Provide the [x, y] coordinate of the cell's center where the given text is located.  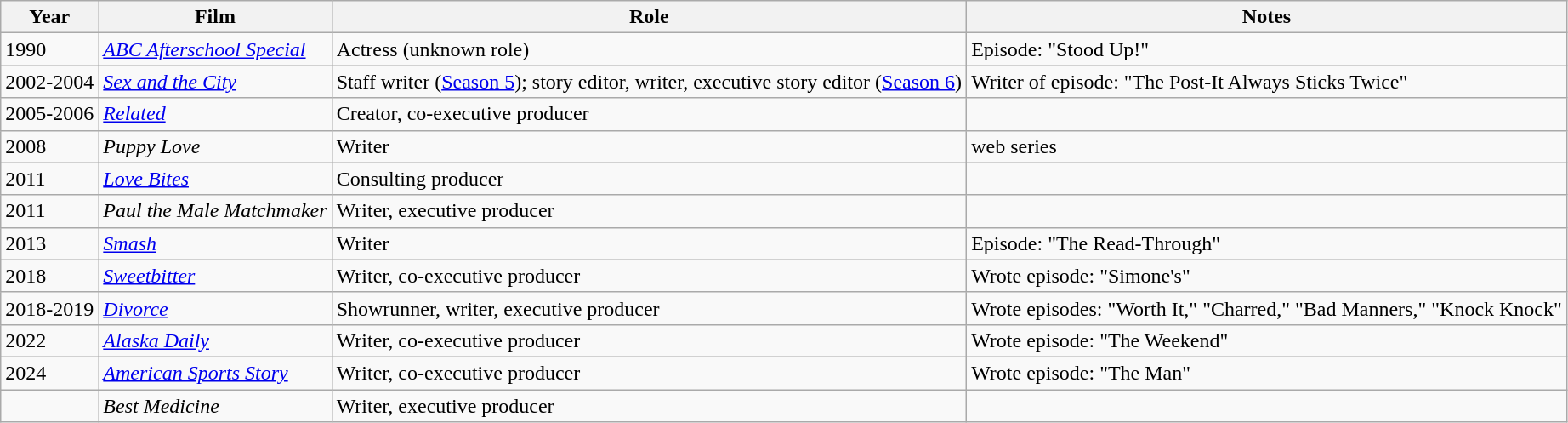
Smash [215, 243]
Year [49, 17]
Episode: "The Read-Through" [1267, 243]
Puppy Love [215, 146]
Actress (unknown role) [650, 49]
American Sports Story [215, 373]
Wrote episode: "The Weekend" [1267, 340]
Writer of episode: "The Post-It Always Sticks Twice" [1267, 82]
2002-2004 [49, 82]
Love Bites [215, 179]
Showrunner, writer, executive producer [650, 308]
Creator, co-executive producer [650, 114]
web series [1267, 146]
Notes [1267, 17]
Sweetbitter [215, 276]
Paul the Male Matchmaker [215, 211]
Related [215, 114]
Wrote episodes: "Worth It," "Charred," "Bad Manners," "Knock Knock" [1267, 308]
2008 [49, 146]
Divorce [215, 308]
2018 [49, 276]
Wrote episode: "The Man" [1267, 373]
2005-2006 [49, 114]
2024 [49, 373]
1990 [49, 49]
ABC Afterschool Special [215, 49]
Consulting producer [650, 179]
Sex and the City [215, 82]
2022 [49, 340]
Best Medicine [215, 406]
Film [215, 17]
Episode: "Stood Up!" [1267, 49]
Wrote episode: "Simone's" [1267, 276]
Alaska Daily [215, 340]
Role [650, 17]
2013 [49, 243]
2018-2019 [49, 308]
Staff writer (Season 5); story editor, writer, executive story editor (Season 6) [650, 82]
